Detect which cell encompasses the target text, then output its (x, y) center coordinate. 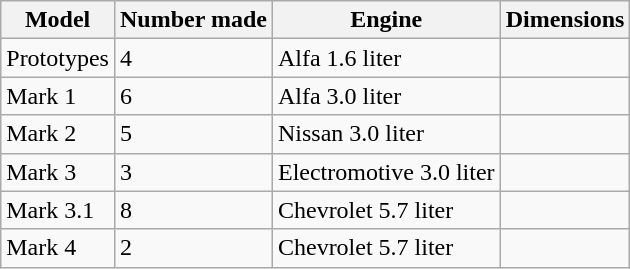
Electromotive 3.0 liter (386, 172)
5 (193, 134)
Nissan 3.0 liter (386, 134)
Model (58, 20)
Mark 3.1 (58, 210)
3 (193, 172)
4 (193, 58)
2 (193, 248)
Engine (386, 20)
Alfa 3.0 liter (386, 96)
Alfa 1.6 liter (386, 58)
Prototypes (58, 58)
Dimensions (565, 20)
Mark 1 (58, 96)
8 (193, 210)
Number made (193, 20)
6 (193, 96)
Mark 4 (58, 248)
Mark 3 (58, 172)
Mark 2 (58, 134)
